Output the (X, Y) coordinate of the center of the cell containing the given text.  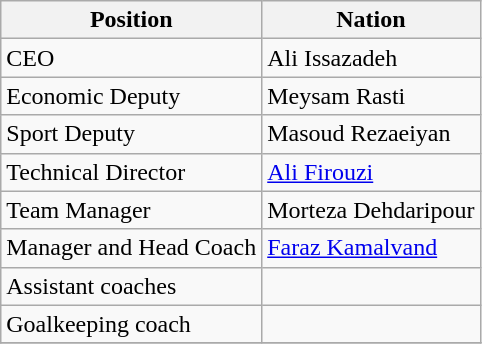
Meysam Rasti (371, 96)
Team Manager (132, 210)
Masoud Rezaeiyan (371, 134)
Ali Firouzi (371, 172)
Faraz Kamalvand (371, 248)
Assistant coaches (132, 286)
Morteza Dehdaripour (371, 210)
Goalkeeping coach (132, 324)
Nation (371, 20)
Sport Deputy (132, 134)
Economic Deputy (132, 96)
Ali Issazadeh (371, 58)
CEO (132, 58)
Manager and Head Coach (132, 248)
Technical Director (132, 172)
Position (132, 20)
